Determine the (X, Y) coordinate at the center of the cell enclosing the given text.  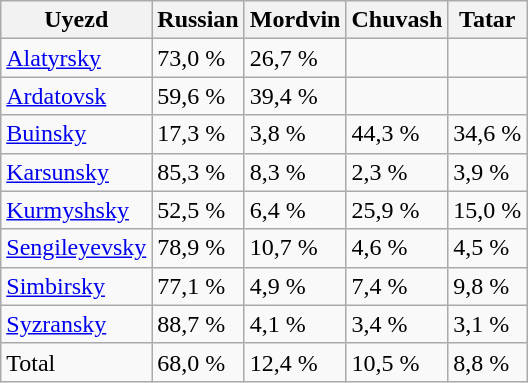
59,6 % (198, 96)
73,0 % (198, 58)
10,7 % (295, 248)
12,4 % (295, 362)
3,4 % (397, 324)
88,7 % (198, 324)
4,9 % (295, 286)
Alatyrsky (76, 58)
Simbirsky (76, 286)
Ardatovsk (76, 96)
Buinsky (76, 134)
25,9 % (397, 210)
Chuvash (397, 20)
34,6 % (488, 134)
Russian (198, 20)
Syzransky (76, 324)
7,4 % (397, 286)
Kurmyshsky (76, 210)
26,7 % (295, 58)
77,1 % (198, 286)
85,3 % (198, 172)
Mordvin (295, 20)
Uyezd (76, 20)
6,4 % (295, 210)
3,9 % (488, 172)
8,3 % (295, 172)
17,3 % (198, 134)
2,3 % (397, 172)
9,8 % (488, 286)
78,9 % (198, 248)
52,5 % (198, 210)
Total (76, 362)
4,6 % (397, 248)
44,3 % (397, 134)
Karsunsky (76, 172)
3,1 % (488, 324)
Tatar (488, 20)
68,0 % (198, 362)
4,1 % (295, 324)
8,8 % (488, 362)
39,4 % (295, 96)
10,5 % (397, 362)
3,8 % (295, 134)
15,0 % (488, 210)
Sengileyevsky (76, 248)
4,5 % (488, 248)
